Return (X, Y) of the center of cell containing provided text 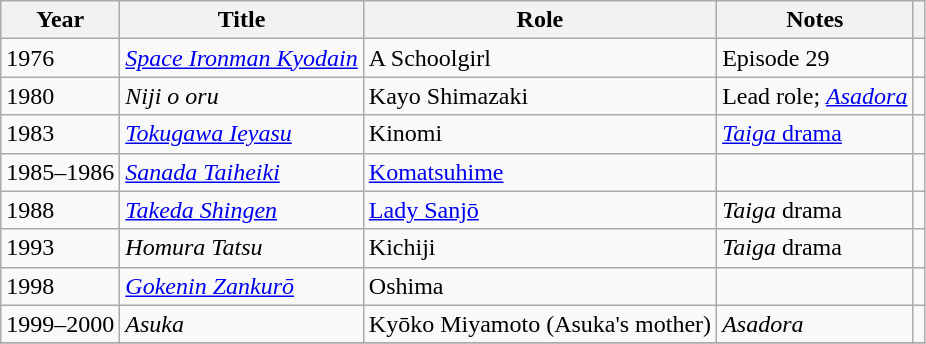
1985–1986 (60, 172)
1980 (60, 96)
Kayo Shimazaki (540, 96)
A Schoolgirl (540, 58)
Sanada Taiheiki (242, 172)
Space Ironman Kyodain (242, 58)
1983 (60, 134)
Lady Sanjō (540, 210)
1988 (60, 210)
Niji o oru (242, 96)
Tokugawa Ieyasu (242, 134)
1976 (60, 58)
Role (540, 20)
Asuka (242, 324)
Notes (815, 20)
Kyōko Miyamoto (Asuka's mother) (540, 324)
1999–2000 (60, 324)
Kichiji (540, 248)
Takeda Shingen (242, 210)
Oshima (540, 286)
Lead role; Asadora (815, 96)
Episode 29 (815, 58)
Homura Tatsu (242, 248)
Title (242, 20)
Gokenin Zankurō (242, 286)
Komatsuhime (540, 172)
1993 (60, 248)
Year (60, 20)
Kinomi (540, 134)
Asadora (815, 324)
1998 (60, 286)
